Find where the given text appears and provide that cell's center as [X, Y] coordinate. 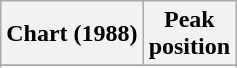
Chart (1988) [72, 34]
Peakposition [189, 34]
